Return the [X, Y] coordinate for the center point of the cell that contains the specified text.  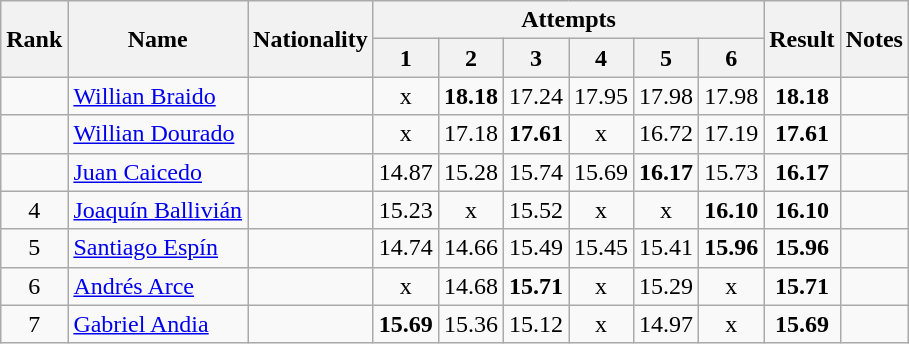
15.41 [666, 248]
14.74 [406, 248]
15.23 [406, 210]
15.28 [470, 172]
16.72 [666, 134]
2 [470, 58]
Attempts [568, 20]
14.66 [470, 248]
14.87 [406, 172]
Juan Caicedo [158, 172]
Notes [874, 39]
Joaquín Ballivián [158, 210]
Willian Dourado [158, 134]
15.29 [666, 286]
Gabriel Andia [158, 324]
15.12 [536, 324]
Willian Braido [158, 96]
15.52 [536, 210]
15.36 [470, 324]
15.73 [732, 172]
15.49 [536, 248]
Result [802, 39]
3 [536, 58]
7 [34, 324]
Rank [34, 39]
14.68 [470, 286]
Andrés Arce [158, 286]
17.19 [732, 134]
Name [158, 39]
14.97 [666, 324]
15.45 [600, 248]
17.18 [470, 134]
Santiago Espín [158, 248]
Nationality [311, 39]
15.74 [536, 172]
17.24 [536, 96]
1 [406, 58]
17.95 [600, 96]
